Identify which cell holds the provided text, then report its [x, y] central coordinate. 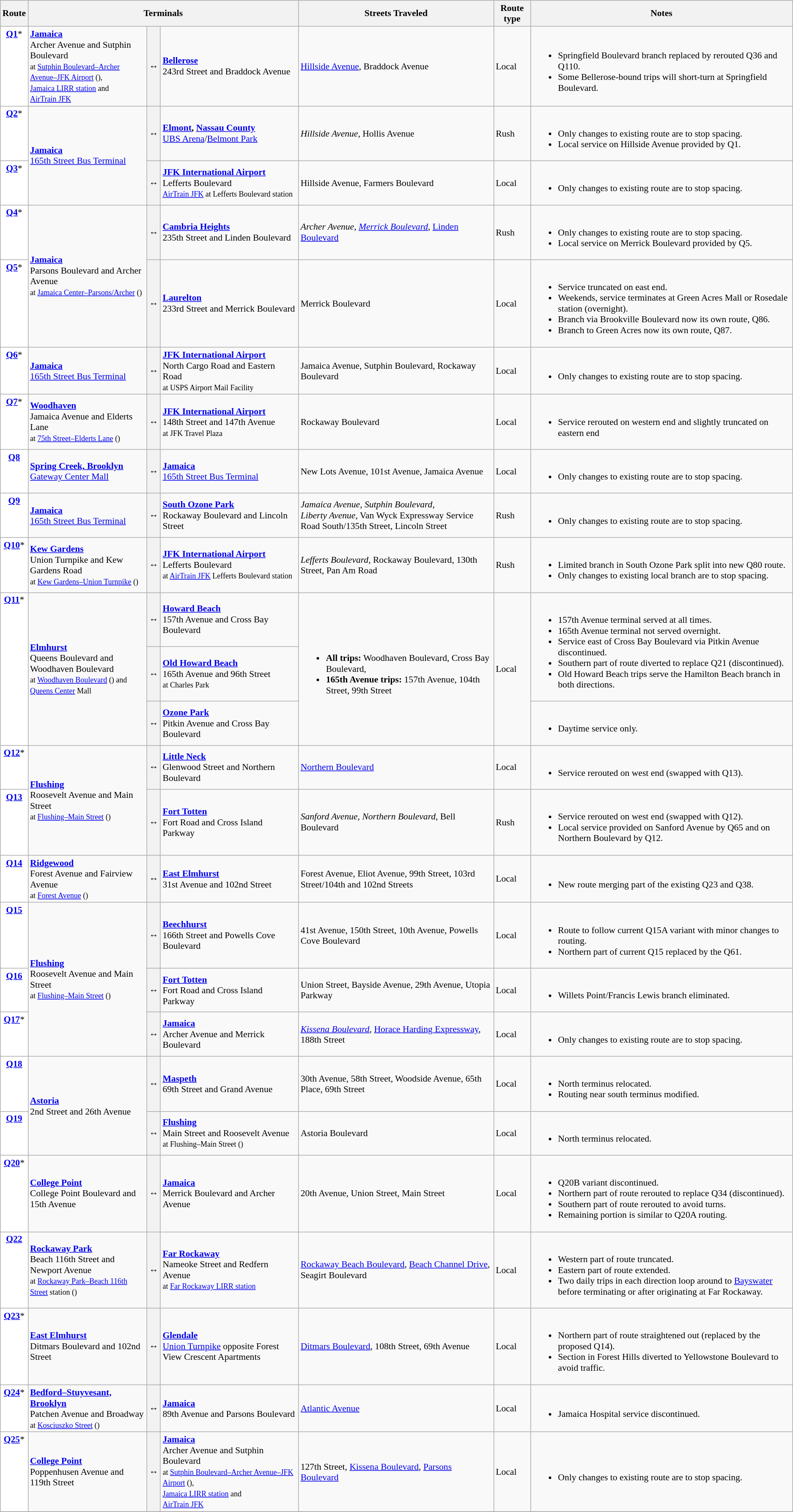
Hillside Avenue, Farmers Boulevard [396, 183]
College PointCollege Point Boulevard and 15th Avenue [88, 1194]
Q25* [14, 1472]
Beechhurst166th Street and Powells Cove Boulevard [229, 935]
Archer Avenue, Merrick Boulevard, Linden Boulevard [396, 233]
North terminus relocated. [661, 1133]
Jamaica Archer Avenue and Merrick Boulevard [229, 1034]
Laurelton233rd Street and Merrick Boulevard [229, 304]
Atlantic Avenue [396, 1408]
Q9 [14, 515]
Little NeckGlenwood Street and Northern Boulevard [229, 767]
Union Street, Bayside Avenue, 29th Avenue, Utopia Parkway [396, 990]
Kissena Boulevard, Horace Harding Expressway, 188th Street [396, 1034]
Willets Point/Francis Lewis branch eliminated. [661, 990]
Only changes to existing route are to stop spacing.Local service on Merrick Boulevard provided by Q5. [661, 233]
Jamaica Avenue, Sutphin Boulevard, Rockaway Boulevard [396, 371]
20th Avenue, Union Street, Main Street [396, 1194]
Route type [512, 14]
Howard Beach157th Avenue and Cross Bay Boulevard [229, 620]
Hillside Avenue, Braddock Avenue [396, 66]
Northern part of route straightened out (replaced by the proposed Q14).Section in Forest Hills diverted to Yellowstone Boulevard to avoid traffic. [661, 1346]
Q24* [14, 1408]
ElmhurstQueens Boulevard and Woodhaven Boulevardat Woodhaven Boulevard () and Queens Center Mall [88, 669]
Q5* [14, 304]
Q7* [14, 422]
Lefferts Boulevard, Rockaway Boulevard, 130th Street, Pan Am Road [396, 565]
Daytime service only. [661, 723]
GlendaleUnion Turnpike opposite Forest View Crescent Apartments [229, 1346]
JamaicaArcher Avenue and Sutphin Boulevard at Sutphin Boulevard–Archer Avenue–JFK Airport (), Jamaica LIRR station and AirTrain JFK [229, 1472]
Q6* [14, 371]
Rockaway Beach Boulevard, Beach Channel Drive, Seagirt Boulevard [396, 1270]
Jamaica Merrick Boulevard and Archer Avenue [229, 1194]
Service rerouted on west end (swapped with Q13). [661, 767]
Q12* [14, 767]
JFK International Airport North Cargo Road and Eastern Roadat USPS Airport Mail Facility [229, 371]
Only changes to existing route are to stop spacing.Local service on Hillside Avenue provided by Q1. [661, 134]
Q4* [14, 233]
Sanford Avenue, Northern Boulevard, Bell Boulevard [396, 822]
RidgewoodForest Avenue and Fairview Avenueat Forest Avenue () [88, 879]
JamaicaParsons Boulevard and Archer Avenueat Jamaica Center–Parsons/Archer () [88, 276]
Q13 [14, 822]
JFK International Airport 148th Street and 147th Avenueat JFK Travel Plaza [229, 422]
Bedford–Stuyvesant, BrooklynPatchen Avenue and Broadway at Kosciuszko Street () [88, 1408]
Q18 [14, 1084]
New route merging part of the existing Q23 and Q38. [661, 879]
Elmont, Nassau CountyUBS Arena/Belmont Park [229, 134]
Q11* [14, 669]
Ditmars Boulevard, 108th Street, 69th Avenue [396, 1346]
Q17* [14, 1034]
Merrick Boulevard [396, 304]
Northern Boulevard [396, 767]
Rockaway Boulevard [396, 422]
Ozone ParkPitkin Avenue and Cross Bay Boulevard [229, 723]
College PointPoppenhusen Avenue and 119th Street [88, 1472]
Astoria Boulevard [396, 1133]
JFK International AirportLefferts Boulevardat AirTrain JFK Lefferts Boulevard station [229, 565]
Service rerouted on western end and slightly truncated on eastern end [661, 422]
Old Howard Beach165th Avenue and 96th Streetat Charles Park [229, 674]
Hillside Avenue, Hollis Avenue [396, 134]
Astoria2nd Street and 26th Avenue [88, 1106]
Q8 [14, 471]
Q14 [14, 879]
JamaicaArcher Avenue and Sutphin Boulevard at Sutphin Boulevard–Archer Avenue–JFK Airport (),Jamaica LIRR station and AirTrain JFK [88, 66]
South Ozone Park Rockaway Boulevard and Lincoln Street [229, 515]
Cambria Heights235th Street and Linden Boulevard [229, 233]
Route to follow current Q15A variant with minor changes to routing.Northern part of current Q15 replaced by the Q61. [661, 935]
East Elmhurst31st Avenue and 102nd Street [229, 879]
Jamaica89th Avenue and Parsons Boulevard [229, 1408]
Flushing Main Street and Roosevelt Avenueat Flushing–Main Street () [229, 1133]
30th Avenue, 58th Street, Woodside Avenue, 65th Place, 69th Street [396, 1084]
Terminals [163, 14]
All trips: Woodhaven Boulevard, Cross Bay Boulevard,165th Avenue trips: 157th Avenue, 104th Street, 99th Street [396, 669]
North terminus relocated.Routing near south terminus modified. [661, 1084]
Rockaway ParkBeach 116th Street and Newport Avenueat Rockaway Park–Beach 116th Street station () [88, 1270]
Bellerose243rd Street and Braddock Avenue [229, 66]
Q19 [14, 1133]
WoodhavenJamaica Avenue and Elderts Laneat 75th Street–Elderts Lane () [88, 422]
Spring Creek, BrooklynGateway Center Mall [88, 471]
Q1* [14, 66]
Q15 [14, 935]
Streets Traveled [396, 14]
127th Street, Kissena Boulevard, Parsons Boulevard [396, 1472]
Q23* [14, 1346]
Q16 [14, 990]
Q3* [14, 183]
JFK International AirportLefferts BoulevardAirTrain JFK at Lefferts Boulevard station [229, 183]
Q22 [14, 1270]
Notes [661, 14]
Q2* [14, 134]
Far RockawayNameoke Street and Redfern Avenue at Far Rockaway LIRR station [229, 1270]
Forest Avenue, Eliot Avenue, 99th Street, 103rd Street/104th and 102nd Streets [396, 879]
Maspeth69th Street and Grand Avenue [229, 1084]
New Lots Avenue, 101st Avenue, Jamaica Avenue [396, 471]
Service rerouted on west end (swapped with Q12).Local service provided on Sanford Avenue by Q65 and on Northern Boulevard by Q12. [661, 822]
Springfield Boulevard branch replaced by rerouted Q36 and Q110.Some Bellerose-bound trips will short-turn at Springfield Boulevard. [661, 66]
Q20* [14, 1194]
41st Avenue, 150th Street, 10th Avenue, Powells Cove Boulevard [396, 935]
Q10* [14, 565]
Limited branch in South Ozone Park split into new Q80 route.Only changes to existing local branch are to stop spacing. [661, 565]
East ElmhurstDitmars Boulevard and 102nd Street [88, 1346]
Jamaica Avenue, Sutphin Boulevard,Liberty Avenue, Van Wyck Expressway Service Road South/135th Street, Lincoln Street [396, 515]
Kew GardensUnion Turnpike and Kew Gardens Roadat Kew Gardens–Union Turnpike () [88, 565]
Jamaica Hospital service discontinued. [661, 1408]
Route [14, 14]
